Find where the given text appears and provide that cell's center as (X, Y) coordinate. 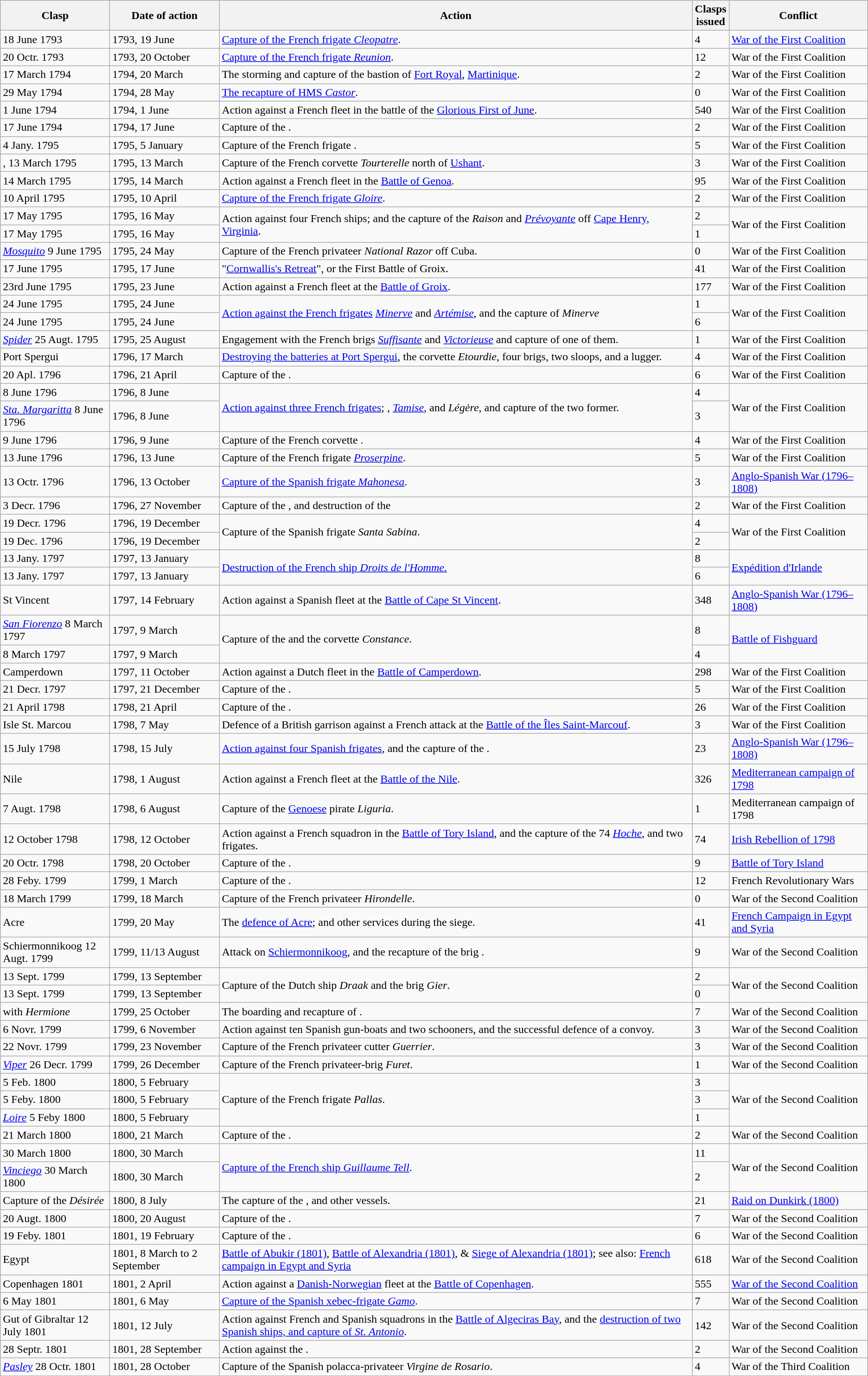
12 October 1798 (55, 839)
23 (710, 748)
1798, 6 August (165, 809)
1797, 14 February (165, 600)
3 Decr. 1796 (55, 505)
21 Decr. 1797 (55, 689)
Capture of the Genoese pirate Liguria. (456, 809)
1796, 21 April (165, 375)
Engagement with the French brigs Suffisante and Victorieuse and capture of one of them. (456, 339)
Conflict (798, 16)
1795, 25 August (165, 339)
1798, 21 April (165, 707)
13 Octr. 1796 (55, 481)
23rd June 1795 (55, 287)
Schiermonnikoog 12 Augt. 1799 (55, 952)
13 June 1796 (55, 458)
1799, 20 May (165, 923)
1796, 17 March (165, 357)
1795, 24 May (165, 251)
177 (710, 287)
Viper 26 Decr. 1799 (55, 1064)
Battle of Fishguard (798, 639)
17 June 1795 (55, 269)
with Hermione (55, 1012)
6 Novr. 1799 (55, 1029)
Defence of a British garrison against a French attack at the Battle of the Îles Saint-Marcouf. (456, 725)
Action against French and Spanish squadrons in the Battle of Algeciras Bay, and the destruction of two Spanish ships, and capture of St. Antonio. (456, 1325)
Capture of the French privateer-brig Furet. (456, 1064)
Action against a Danish-Norwegian fleet at the Battle of Copenhagen. (456, 1284)
1798, 1 August (165, 779)
142 (710, 1325)
Battle of Tory Island (798, 863)
Capture of the Spanish polacca-privateer Virgine de Rosario. (456, 1367)
Isle St. Marcou (55, 725)
Action against a French squadron in the Battle of Tory Island, and the capture of the 74 Hoche, and two frigates. (456, 839)
1801, 12 July (165, 1325)
Nile (55, 779)
Capture of the French frigate Gloire. (456, 198)
Capture of the Spanish frigate Santa Sabina. (456, 532)
Capture of the Désirée (55, 1200)
17 June 1794 (55, 127)
Expédition d'Irlande (798, 567)
1 June 1794 (55, 110)
1799, 26 December (165, 1064)
6 May 1801 (55, 1301)
Acre (55, 923)
Destroying the batteries at Port Spergui, the corvette Etourdie, four brigs, two sloops, and a lugger. (456, 357)
1793, 19 June (165, 39)
1795, 13 March (165, 163)
Destruction of the French ship Droits de l'Homme. (456, 567)
4 Jany. 1795 (55, 145)
Action (456, 16)
The capture of the , and other vessels. (456, 1200)
1799, 6 November (165, 1029)
The boarding and recapture of . (456, 1012)
20 Augt. 1800 (55, 1218)
Action against a French fleet in the battle of the Glorious First of June. (456, 110)
1797, 21 December (165, 689)
1798, 12 October (165, 839)
1795, 10 April (165, 198)
14 March 1795 (55, 180)
7 Augt. 1798 (55, 809)
1793, 20 October (165, 57)
Action against the French frigates Minerve and Artémise, and the capture of Minerve (456, 313)
74 (710, 839)
20 Octr. 1793 (55, 57)
1799, 25 October (165, 1012)
San Fiorenzo 8 March 1797 (55, 631)
5 Feb. 1800 (55, 1082)
Mosquito 9 June 1795 (55, 251)
1800, 20 August (165, 1218)
1795, 23 June (165, 287)
Capture of the Spanish xebec-frigate Gamo. (456, 1301)
11 (710, 1153)
Capture of the French ship Guillaume Tell. (456, 1167)
22 Novr. 1799 (55, 1047)
Claspsissued (710, 16)
1795, 5 January (165, 145)
Action against the . (456, 1349)
Raid on Dunkirk (1800) (798, 1200)
Action against ten Spanish gun-boats and two schooners, and the successful defence of a convoy. (456, 1029)
French Campaign in Egypt and Syria (798, 923)
Capture of the , and destruction of the (456, 505)
26 (710, 707)
Capture of the French privateer National Razor off Cuba. (456, 251)
30 March 1800 (55, 1153)
Capture of the French corvette Tourterelle north of Ushant. (456, 163)
1801, 6 May (165, 1301)
1798, 15 July (165, 748)
, 13 March 1795 (55, 163)
French Revolutionary Wars (798, 880)
Action against a French fleet at the Battle of the Nile. (456, 779)
Port Spergui (55, 357)
Capture of the French frigate . (456, 145)
10 April 1795 (55, 198)
348 (710, 600)
Loire 5 Feby 1800 (55, 1117)
1796, 27 November (165, 505)
1800, 21 March (165, 1135)
555 (710, 1284)
1794, 17 June (165, 127)
1795, 14 March (165, 180)
1799, 1 March (165, 880)
The recapture of HMS Castor. (456, 92)
Irish Rebellion of 1798 (798, 839)
28 Septr. 1801 (55, 1349)
1801, 28 September (165, 1349)
Vinciego 30 March 1800 (55, 1177)
Egypt (55, 1260)
28 Feby. 1799 (55, 880)
Action against four Spanish frigates, and the capture of the . (456, 748)
Capture of the French frigate Reunion. (456, 57)
5 Feby. 1800 (55, 1100)
21 (710, 1200)
Copenhagen 1801 (55, 1284)
1794, 1 June (165, 110)
326 (710, 779)
Action against three French frigates; , Tamise, and Légėre, and capture of the two former. (456, 407)
Date of action (165, 16)
Capture of the French privateer cutter Guerrier. (456, 1047)
Action against a Dutch fleet in the Battle of Camperdown. (456, 672)
1801, 8 March to 2 September (165, 1260)
Clasp (55, 16)
618 (710, 1260)
18 March 1799 (55, 898)
9 June 1796 (55, 440)
Gut of Gibraltar 12 July 1801 (55, 1325)
Action against a French fleet in the Battle of Genoa. (456, 180)
1796, 13 June (165, 458)
Capture of the French frigate Pallas. (456, 1100)
298 (710, 672)
Capture of the French frigate Cleopatre. (456, 39)
20 Octr. 1798 (55, 863)
Attack on Schiermonnikoog, and the recapture of the brig . (456, 952)
1801, 28 October (165, 1367)
Pasley 28 Octr. 1801 (55, 1367)
The storming and capture of the bastion of Fort Royal, Martinique. (456, 75)
1794, 20 March (165, 75)
War of the Third Coalition (798, 1367)
Action against a French fleet at the Battle of Groix. (456, 287)
21 April 1798 (55, 707)
1798, 7 May (165, 725)
1798, 20 October (165, 863)
Capture of the and the corvette Constance. (456, 639)
The defence of Acre; and other services during the siege. (456, 923)
95 (710, 180)
1799, 18 March (165, 898)
1796, 13 October (165, 481)
Action against a Spanish fleet at the Battle of Cape St Vincent. (456, 600)
Capture of the Spanish frigate Mahonesa. (456, 481)
Capture of the French privateer Hirondelle. (456, 898)
18 June 1793 (55, 39)
19 Decr. 1796 (55, 523)
St Vincent (55, 600)
Action against four French ships; and the capture of the Raison and Prévoyante off Cape Henry, Virginia. (456, 224)
"Cornwallis's Retreat", or the First Battle of Groix. (456, 269)
20 Apl. 1796 (55, 375)
8 June 1796 (55, 392)
17 March 1794 (55, 75)
Sta. Margaritta 8 June 1796 (55, 416)
1794, 28 May (165, 92)
1795, 17 June (165, 269)
Spider 25 Augt. 1795 (55, 339)
1800, 8 July (165, 1200)
1799, 23 November (165, 1047)
Camperdown (55, 672)
19 Feby. 1801 (55, 1236)
1801, 19 February (165, 1236)
1801, 2 April (165, 1284)
21 March 1800 (55, 1135)
1796, 9 June (165, 440)
540 (710, 110)
19 Dec. 1796 (55, 541)
Battle of Abukir (1801), Battle of Alexandria (1801), & Siege of Alexandria (1801); see also: French campaign in Egypt and Syria (456, 1260)
8 March 1797 (55, 654)
Capture of the French corvette . (456, 440)
15 July 1798 (55, 748)
29 May 1794 (55, 92)
1799, 11/13 August (165, 952)
Capture of the French frigate Proserpine. (456, 458)
1797, 11 October (165, 672)
Capture of the Dutch ship Draak and the brig Gier. (456, 985)
